Locate the cell with the specified text and output its [X, Y] center coordinate. 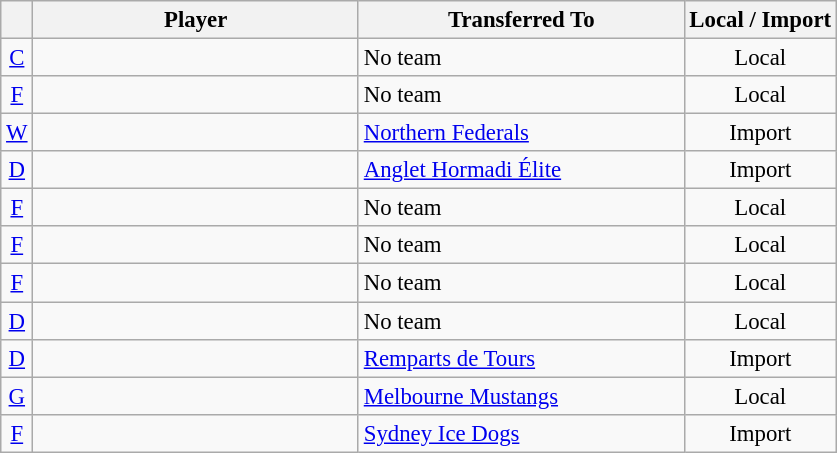
G [17, 396]
Melbourne Mustangs [521, 396]
Anglet Hormadi Élite [521, 170]
Player [196, 20]
C [17, 58]
Remparts de Tours [521, 358]
Sydney Ice Dogs [521, 433]
Northern Federals [521, 133]
Transferred To [521, 20]
Local / Import [760, 20]
W [17, 133]
